For the text-containing cell, return its midpoint in [x, y] coordinate format. 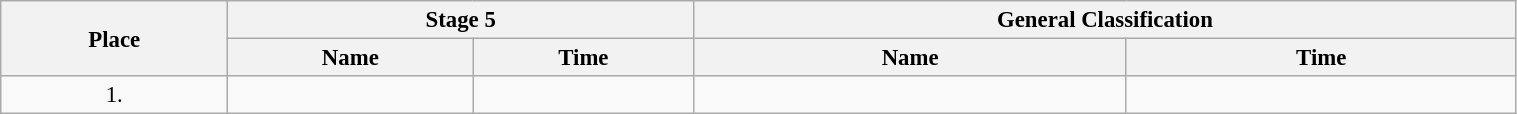
Place [114, 38]
1. [114, 95]
General Classification [1105, 20]
Stage 5 [461, 20]
